Determine the (X, Y) coordinate at the center of the cell enclosing the given text.  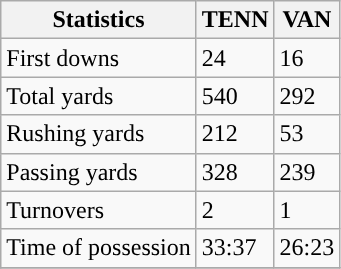
53 (307, 134)
First downs (99, 58)
212 (235, 134)
328 (235, 172)
Time of possession (99, 248)
239 (307, 172)
VAN (307, 20)
Rushing yards (99, 134)
2 (235, 210)
Statistics (99, 20)
1 (307, 210)
33:37 (235, 248)
TENN (235, 20)
Total yards (99, 96)
292 (307, 96)
Turnovers (99, 210)
16 (307, 58)
24 (235, 58)
540 (235, 96)
Passing yards (99, 172)
26:23 (307, 248)
